Provide the (x, y) coordinate of the cell's center where the given text is located.  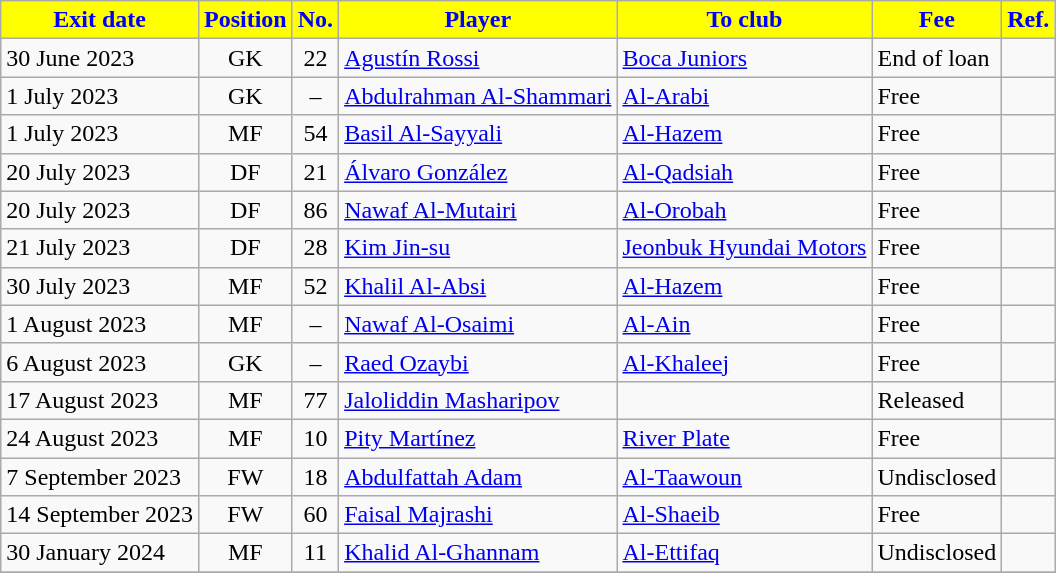
Khalil Al-Absi (478, 286)
77 (315, 400)
Al-Taawoun (744, 477)
Al-Ain (744, 324)
Nawaf Al-Mutairi (478, 210)
30 June 2023 (100, 58)
Al-Orobah (744, 210)
14 September 2023 (100, 515)
Khalid Al-Ghannam (478, 553)
30 July 2023 (100, 286)
Released (937, 400)
11 (315, 553)
Al-Qadsiah (744, 172)
60 (315, 515)
17 August 2023 (100, 400)
Fee (937, 20)
River Plate (744, 438)
Jeonbuk Hyundai Motors (744, 248)
Basil Al-Sayyali (478, 134)
10 (315, 438)
Kim Jin-su (478, 248)
28 (315, 248)
21 (315, 172)
Ref. (1028, 20)
6 August 2023 (100, 362)
Abdulfattah Adam (478, 477)
22 (315, 58)
To club (744, 20)
54 (315, 134)
Nawaf Al-Osaimi (478, 324)
Player (478, 20)
7 September 2023 (100, 477)
Position (245, 20)
1 August 2023 (100, 324)
24 August 2023 (100, 438)
Pity Martínez (478, 438)
Álvaro González (478, 172)
52 (315, 286)
Al-Shaeib (744, 515)
Agustín Rossi (478, 58)
Al-Khaleej (744, 362)
Boca Juniors (744, 58)
21 July 2023 (100, 248)
18 (315, 477)
Faisal Majrashi (478, 515)
Exit date (100, 20)
Al-Ettifaq (744, 553)
30 January 2024 (100, 553)
86 (315, 210)
Raed Ozaybi (478, 362)
No. (315, 20)
Al-Arabi (744, 96)
Abdulrahman Al-Shammari (478, 96)
End of loan (937, 58)
Jaloliddin Masharipov (478, 400)
